Identify which cell holds the provided text, then report its (x, y) central coordinate. 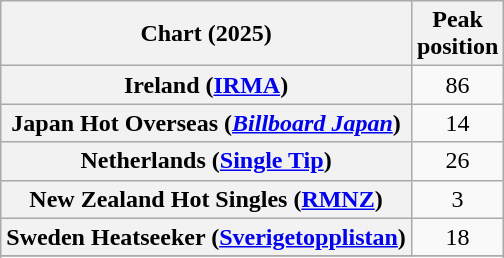
Ireland (IRMA) (206, 85)
14 (457, 123)
3 (457, 199)
Chart (2025) (206, 34)
Sweden Heatseeker (Sverigetopplistan) (206, 237)
Japan Hot Overseas (Billboard Japan) (206, 123)
26 (457, 161)
Peakposition (457, 34)
86 (457, 85)
18 (457, 237)
Netherlands (Single Tip) (206, 161)
New Zealand Hot Singles (RMNZ) (206, 199)
